Search for the cell housing the specified text and yield its (X, Y) center coordinate. 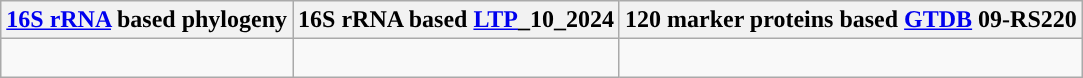
120 marker proteins based GTDB 09-RS220 (850, 20)
16S rRNA based LTP_10_2024 (456, 20)
16S rRNA based phylogeny (147, 20)
